Return [X, Y] of the center of cell containing provided text 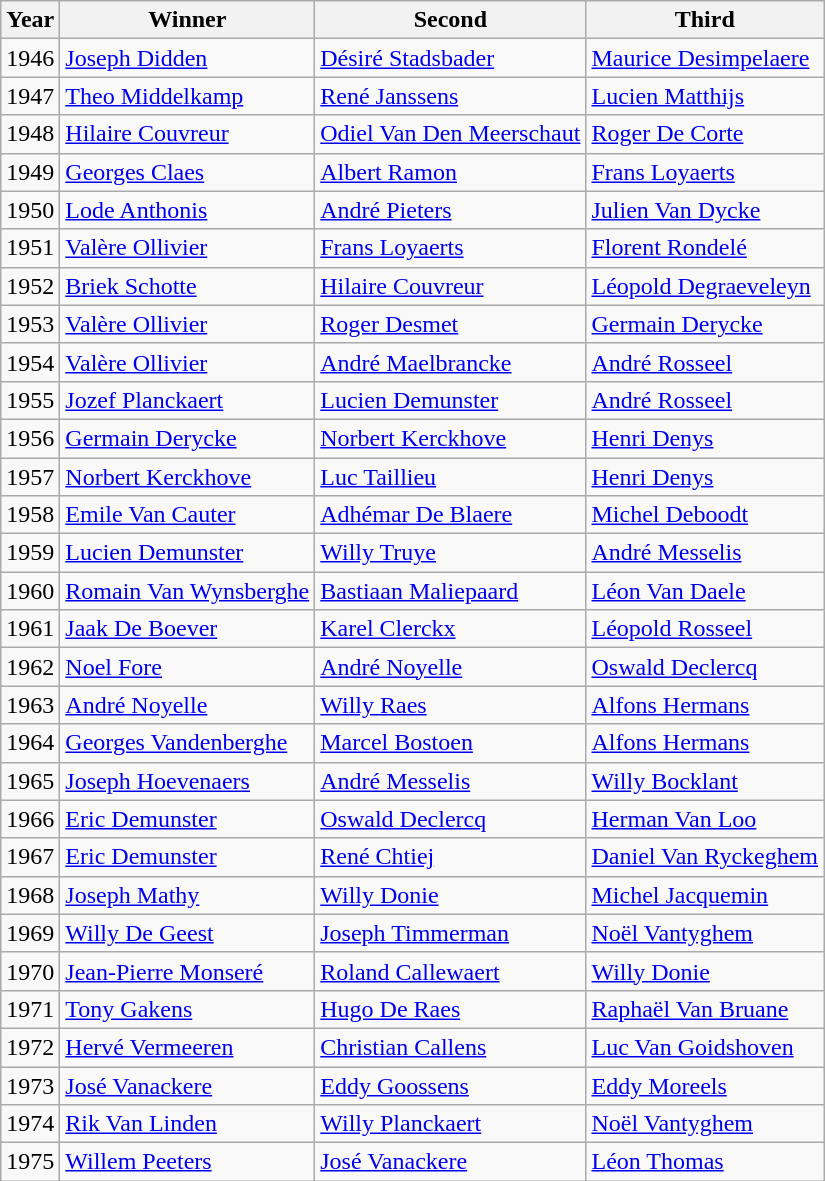
Tony Gakens [188, 1009]
Eddy Moreels [705, 1085]
1973 [30, 1085]
1972 [30, 1047]
Hervé Vermeeren [188, 1047]
1961 [30, 629]
1950 [30, 210]
1965 [30, 781]
Herman Van Loo [705, 819]
1953 [30, 324]
Karel Clerckx [450, 629]
Désiré Stadsbader [450, 58]
1966 [30, 819]
1964 [30, 743]
1957 [30, 477]
Léopold Rosseel [705, 629]
1962 [30, 667]
Joseph Hoevenaers [188, 781]
1949 [30, 172]
Raphaël Van Bruane [705, 1009]
Noel Fore [188, 667]
1951 [30, 248]
Daniel Van Ryckeghem [705, 857]
Roland Callewaert [450, 971]
Second [450, 20]
1975 [30, 1162]
1946 [30, 58]
Jozef Planckaert [188, 400]
Albert Ramon [450, 172]
1958 [30, 515]
André Pieters [450, 210]
René Janssens [450, 96]
Luc Taillieu [450, 477]
Léon Thomas [705, 1162]
Theo Middelkamp [188, 96]
Odiel Van Den Meerschaut [450, 134]
Roger De Corte [705, 134]
1967 [30, 857]
Willy Bocklant [705, 781]
Willem Peeters [188, 1162]
Jean-Pierre Monseré [188, 971]
Bastiaan Maliepaard [450, 591]
Lucien Matthijs [705, 96]
Léon Van Daele [705, 591]
Georges Claes [188, 172]
1956 [30, 438]
Georges Vandenberghe [188, 743]
René Chtiej [450, 857]
Michel Deboodt [705, 515]
Year [30, 20]
Joseph Didden [188, 58]
Rik Van Linden [188, 1124]
Third [705, 20]
Christian Callens [450, 1047]
1948 [30, 134]
Roger Desmet [450, 324]
Eddy Goossens [450, 1085]
1955 [30, 400]
1947 [30, 96]
Adhémar De Blaere [450, 515]
1974 [30, 1124]
Emile Van Cauter [188, 515]
Joseph Mathy [188, 895]
Michel Jacquemin [705, 895]
Marcel Bostoen [450, 743]
1970 [30, 971]
1969 [30, 933]
1971 [30, 1009]
Romain Van Wynsberghe [188, 591]
1963 [30, 705]
Briek Schotte [188, 286]
1968 [30, 895]
Florent Rondelé [705, 248]
1959 [30, 553]
Jaak De Boever [188, 629]
Willy De Geest [188, 933]
Hugo De Raes [450, 1009]
Willy Planckaert [450, 1124]
1954 [30, 362]
Joseph Timmerman [450, 933]
Willy Raes [450, 705]
Léopold Degraeveleyn [705, 286]
Willy Truye [450, 553]
Maurice Desimpelaere [705, 58]
1960 [30, 591]
Lode Anthonis [188, 210]
André Maelbrancke [450, 362]
Julien Van Dycke [705, 210]
Winner [188, 20]
1952 [30, 286]
Luc Van Goidshoven [705, 1047]
